Scan for the cell matching the given text and deliver its [X, Y] coordinate at center. 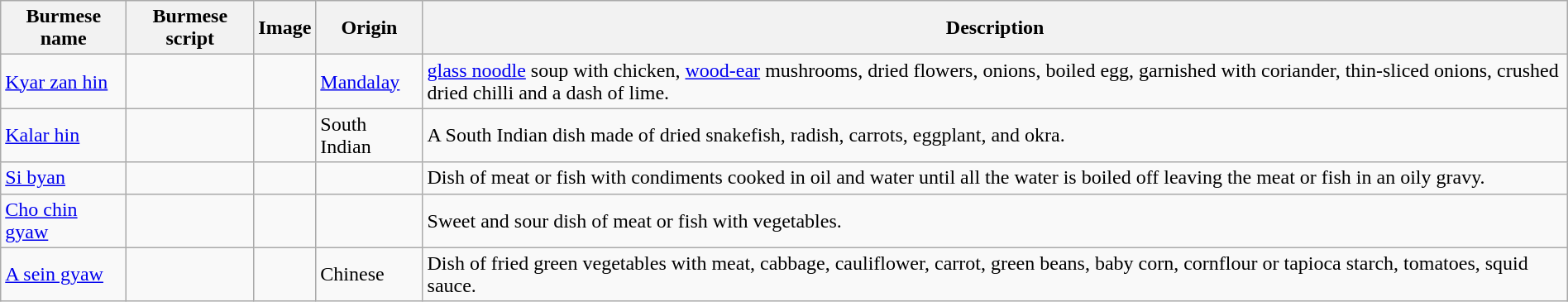
Chinese [369, 275]
Kyar zan hin [64, 81]
Mandalay [369, 81]
A sein gyaw [64, 275]
Dish of meat or fish with condiments cooked in oil and water until all the water is boiled off leaving the meat or fish in an oily gravy. [995, 178]
South Indian [369, 136]
Dish of fried green vegetables with meat, cabbage, cauliflower, carrot, green beans, baby corn, cornflour or tapioca starch, tomatoes, squid sauce. [995, 275]
Cho chin gyaw [64, 220]
Image [284, 28]
Sweet and sour dish of meat or fish with vegetables. [995, 220]
Burmese script [190, 28]
Burmese name [64, 28]
Description [995, 28]
A South Indian dish made of dried snakefish, radish, carrots, eggplant, and okra. [995, 136]
Kalar hin [64, 136]
Origin [369, 28]
Si byan [64, 178]
